Determine the (X, Y) coordinate at the center of the cell enclosing the given text.  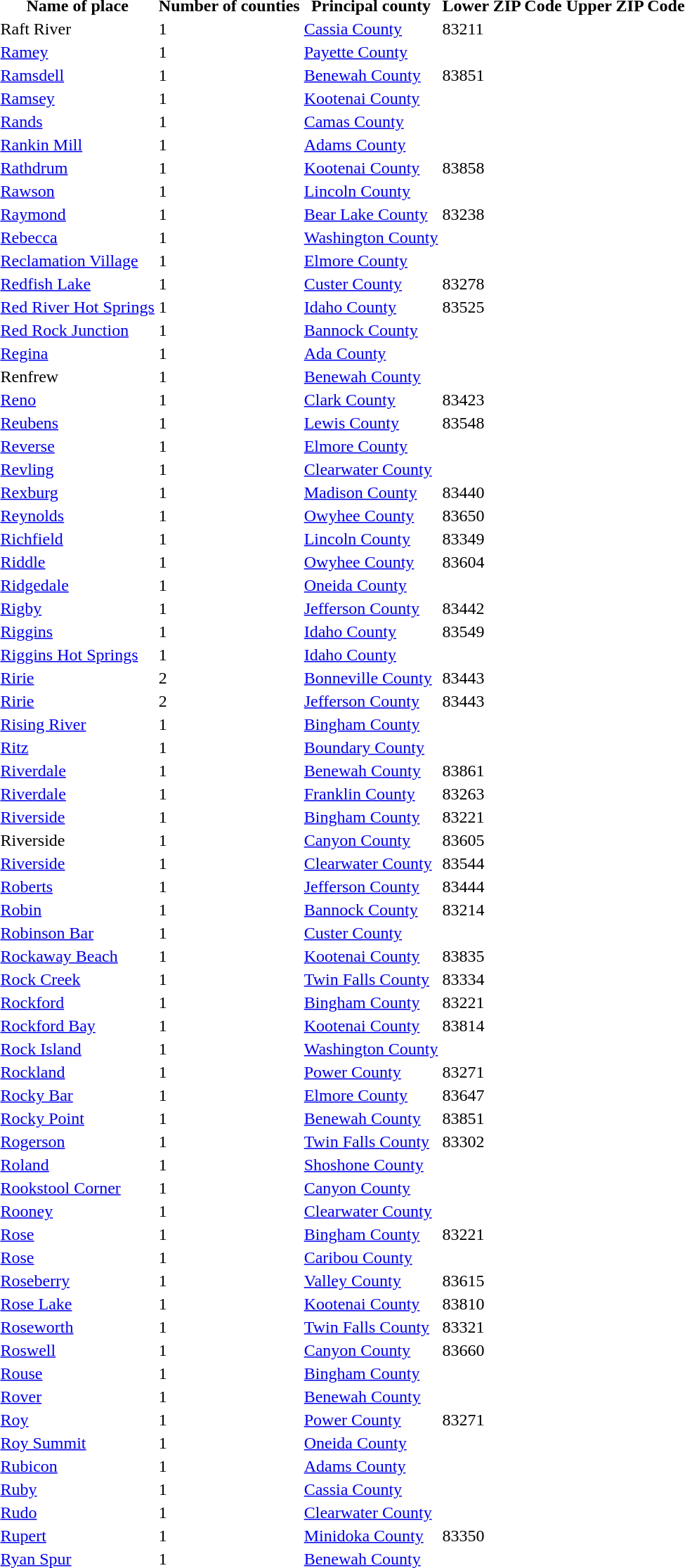
83810 (502, 1304)
83350 (502, 1536)
83814 (502, 1026)
83440 (502, 492)
83444 (502, 887)
83321 (502, 1327)
83349 (502, 539)
83604 (502, 562)
Bear Lake County (371, 214)
83647 (502, 1095)
Boundary County (371, 747)
83544 (502, 863)
Franklin County (371, 794)
83525 (502, 307)
Valley County (371, 1281)
83278 (502, 284)
Shoshone County (371, 1165)
83302 (502, 1142)
83660 (502, 1350)
83615 (502, 1281)
Clark County (371, 400)
Camas County (371, 122)
Ada County (371, 353)
Madison County (371, 492)
83214 (502, 910)
83423 (502, 400)
Payette County (371, 52)
83334 (502, 979)
83238 (502, 214)
83861 (502, 771)
83263 (502, 794)
Bonneville County (371, 678)
Minidoka County (371, 1536)
83211 (502, 29)
83549 (502, 632)
83548 (502, 423)
Lewis County (371, 423)
83650 (502, 516)
83858 (502, 168)
83835 (502, 956)
83442 (502, 608)
83605 (502, 840)
Caribou County (371, 1257)
